From the cell containing the given text, extract its center point as [x, y] coordinate. 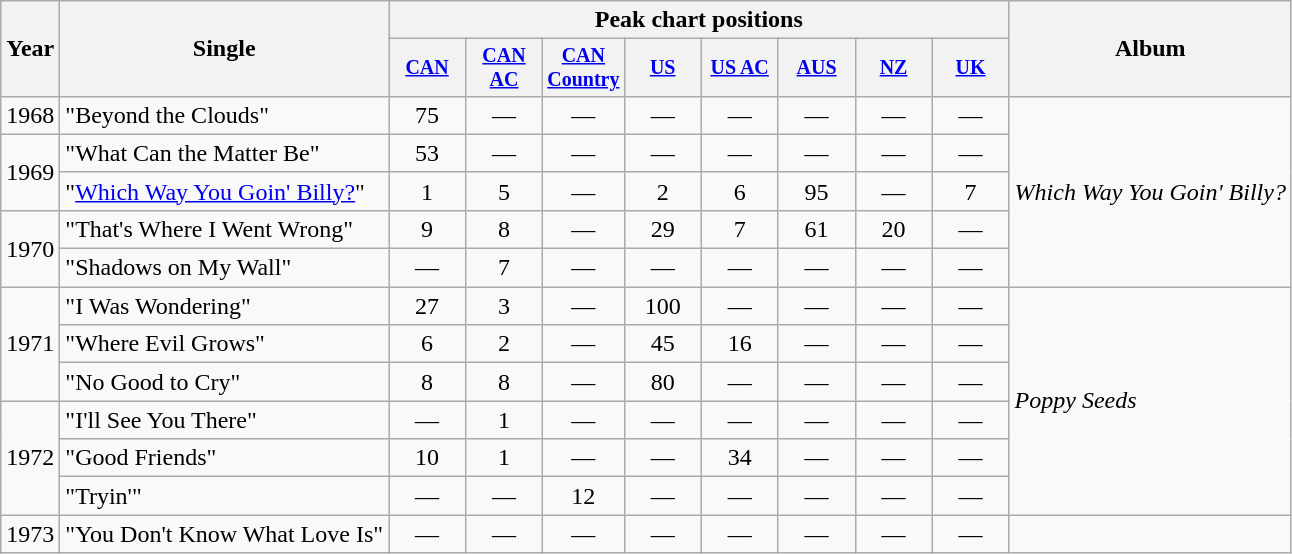
NZ [894, 68]
20 [894, 229]
"Which Way You Goin' Billy?" [224, 191]
"Good Friends" [224, 458]
1971 [30, 344]
AUS [816, 68]
29 [662, 229]
75 [428, 115]
1969 [30, 172]
"Where Evil Grows" [224, 344]
12 [584, 496]
"That's Where I Went Wrong" [224, 229]
Peak chart positions [699, 20]
CAN AC [504, 68]
"I'll See You There" [224, 420]
CAN Country [584, 68]
US AC [740, 68]
1972 [30, 458]
53 [428, 153]
27 [428, 306]
80 [662, 382]
CAN [428, 68]
45 [662, 344]
UK [970, 68]
34 [740, 458]
9 [428, 229]
"I Was Wondering" [224, 306]
"You Don't Know What Love Is" [224, 534]
Album [1150, 49]
US [662, 68]
Single [224, 49]
"Tryin'" [224, 496]
Poppy Seeds [1150, 401]
Which Way You Goin' Billy? [1150, 191]
16 [740, 344]
61 [816, 229]
"Shadows on My Wall" [224, 268]
1973 [30, 534]
95 [816, 191]
"No Good to Cry" [224, 382]
1970 [30, 248]
10 [428, 458]
100 [662, 306]
1968 [30, 115]
Year [30, 49]
5 [504, 191]
"Beyond the Clouds" [224, 115]
"What Can the Matter Be" [224, 153]
3 [504, 306]
